Search for the cell housing the specified text and yield its [X, Y] center coordinate. 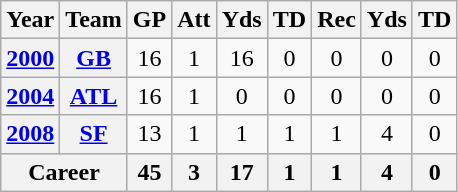
2004 [30, 96]
Team [94, 20]
45 [149, 172]
3 [194, 172]
Att [194, 20]
Career [64, 172]
GB [94, 58]
17 [242, 172]
Rec [337, 20]
ATL [94, 96]
2008 [30, 134]
13 [149, 134]
Year [30, 20]
GP [149, 20]
2000 [30, 58]
SF [94, 134]
